Search for the cell housing the specified text and yield its [X, Y] center coordinate. 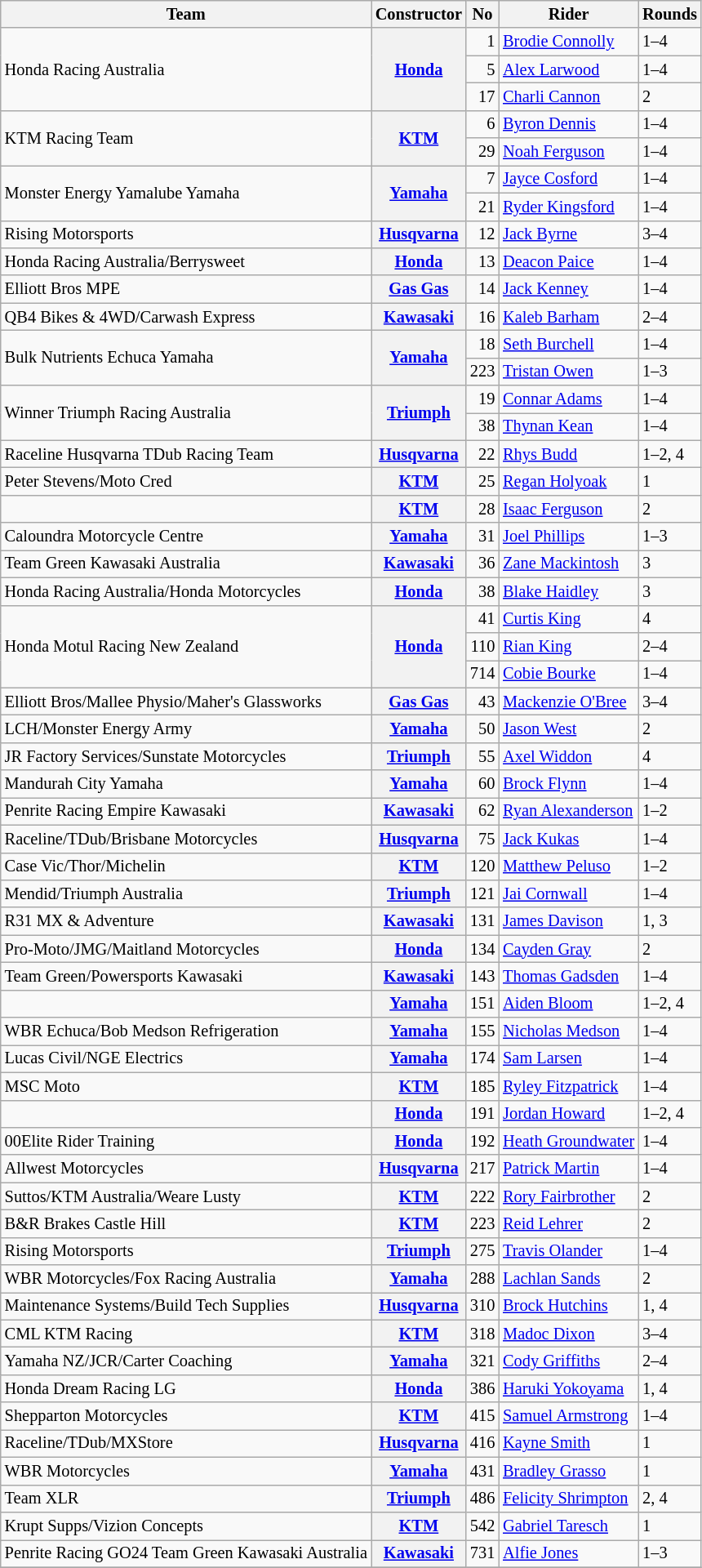
Team [186, 14]
174 [482, 1058]
Honda Racing Australia [186, 69]
2, 4 [669, 1499]
Honda Racing Australia/Berrysweet [186, 261]
QB4 Bikes & 4WD/Carwash Express [186, 317]
Raceline/TDub/MXStore [186, 1443]
Shepparton Motorcycles [186, 1416]
Patrick Martin [568, 1169]
Constructor [419, 14]
731 [482, 1553]
415 [482, 1416]
Travis Olander [568, 1251]
Team XLR [186, 1499]
Samuel Armstrong [568, 1416]
Curtis King [568, 619]
Suttos/KTM Australia/Weare Lusty [186, 1196]
28 [482, 509]
Jai Cornwall [568, 893]
Brock Flynn [568, 784]
542 [482, 1526]
Raceline/TDub/Brisbane Motorcycles [186, 839]
Kayne Smith [568, 1443]
22 [482, 454]
00Elite Rider Training [186, 1141]
Rhys Budd [568, 454]
18 [482, 344]
Aiden Bloom [568, 1004]
134 [482, 949]
217 [482, 1169]
Sam Larsen [568, 1058]
318 [482, 1334]
Rory Fairbrother [568, 1196]
Reid Lehrer [568, 1223]
Regan Holyoak [568, 481]
62 [482, 811]
110 [482, 646]
Gabriel Taresch [568, 1526]
17 [482, 96]
No [482, 14]
Alfie Jones [568, 1553]
LCH/Monster Energy Army [186, 728]
1, 3 [669, 921]
Monster Energy Yamalube Yamaha [186, 193]
Elliott Bros MPE [186, 289]
Team Green/Powersports Kawasaki [186, 976]
121 [482, 893]
Yamaha NZ/JCR/Carter Coaching [186, 1361]
Mackenzie O'Bree [568, 702]
75 [482, 839]
Mendid/Triumph Australia [186, 893]
Peter Stevens/Moto Cred [186, 481]
MSC Moto [186, 1086]
WBR Motorcycles [186, 1471]
321 [482, 1361]
Ryley Fitzpatrick [568, 1086]
Thomas Gadsden [568, 976]
Nicholas Medson [568, 1031]
14 [482, 289]
James Davison [568, 921]
486 [482, 1499]
Cayden Gray [568, 949]
Jason West [568, 728]
151 [482, 1004]
Felicity Shrimpton [568, 1499]
Lachlan Sands [568, 1279]
155 [482, 1031]
Jack Byrne [568, 234]
Bulk Nutrients Echuca Yamaha [186, 358]
Jack Kukas [568, 839]
Honda Racing Australia/Honda Motorcycles [186, 591]
Maintenance Systems/Build Tech Supplies [186, 1306]
Raceline Husqvarna TDub Racing Team [186, 454]
Seth Burchell [568, 344]
WBR Motorcycles/Fox Racing Australia [186, 1279]
Deacon Paice [568, 261]
Isaac Ferguson [568, 509]
Rounds [669, 14]
288 [482, 1279]
KTM Racing Team [186, 137]
131 [482, 921]
Kaleb Barham [568, 317]
Ryder Kingsford [568, 207]
31 [482, 537]
Honda Dream Racing LG [186, 1388]
Elliott Bros/Mallee Physio/Maher's Glassworks [186, 702]
5 [482, 69]
120 [482, 866]
Honda Motul Racing New Zealand [186, 647]
Matthew Peluso [568, 866]
Byron Dennis [568, 124]
275 [482, 1251]
36 [482, 563]
Brock Hutchins [568, 1306]
Zane Mackintosh [568, 563]
B&R Brakes Castle Hill [186, 1223]
191 [482, 1114]
Haruki Yokoyama [568, 1388]
416 [482, 1443]
Pro-Moto/JMG/Maitland Motorcycles [186, 949]
JR Factory Services/Sunstate Motorcycles [186, 756]
185 [482, 1086]
Heath Groundwater [568, 1141]
Jayce Cosford [568, 179]
Charli Cannon [568, 96]
55 [482, 756]
192 [482, 1141]
60 [482, 784]
13 [482, 261]
386 [482, 1388]
Noah Ferguson [568, 152]
Allwest Motorcycles [186, 1169]
43 [482, 702]
Blake Haidley [568, 591]
Case Vic/Thor/Michelin [186, 866]
21 [482, 207]
Penrite Racing Empire Kawasaki [186, 811]
714 [482, 674]
Penrite Racing GO24 Team Green Kawasaki Australia [186, 1553]
CML KTM Racing [186, 1334]
Axel Widdon [568, 756]
431 [482, 1471]
25 [482, 481]
Rider [568, 14]
Jack Kenney [568, 289]
Krupt Supps/Vizion Concepts [186, 1526]
Ryan Alexanderson [568, 811]
310 [482, 1306]
29 [482, 152]
Madoc Dixon [568, 1334]
41 [482, 619]
7 [482, 179]
Lucas Civil/NGE Electrics [186, 1058]
Caloundra Motorcycle Centre [186, 537]
Cobie Bourke [568, 674]
6 [482, 124]
Jordan Howard [568, 1114]
Mandurah City Yamaha [186, 784]
143 [482, 976]
Thynan Kean [568, 426]
Cody Griffiths [568, 1361]
Rian King [568, 646]
Brodie Connolly [568, 42]
Tristan Owen [568, 372]
Connar Adams [568, 399]
50 [482, 728]
Bradley Grasso [568, 1471]
Alex Larwood [568, 69]
Winner Triumph Racing Australia [186, 413]
16 [482, 317]
R31 MX & Adventure [186, 921]
19 [482, 399]
222 [482, 1196]
12 [482, 234]
WBR Echuca/Bob Medson Refrigeration [186, 1031]
Joel Phillips [568, 537]
Team Green Kawasaki Australia [186, 563]
